For the text-containing cell, return its midpoint in [X, Y] coordinate format. 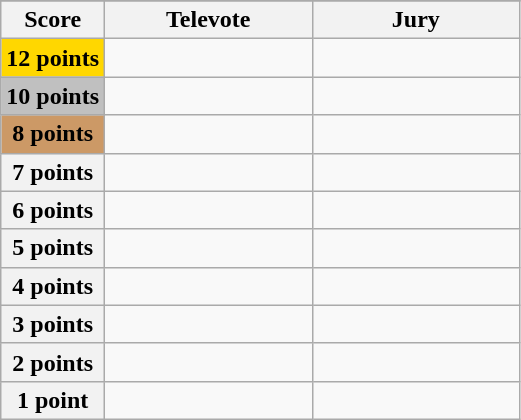
Televote [209, 20]
8 points [53, 134]
5 points [53, 248]
3 points [53, 324]
1 point [53, 400]
7 points [53, 172]
Jury [416, 20]
10 points [53, 96]
Score [53, 20]
12 points [53, 58]
2 points [53, 362]
4 points [53, 286]
6 points [53, 210]
